Scan for the cell matching the given text and deliver its [x, y] coordinate at center. 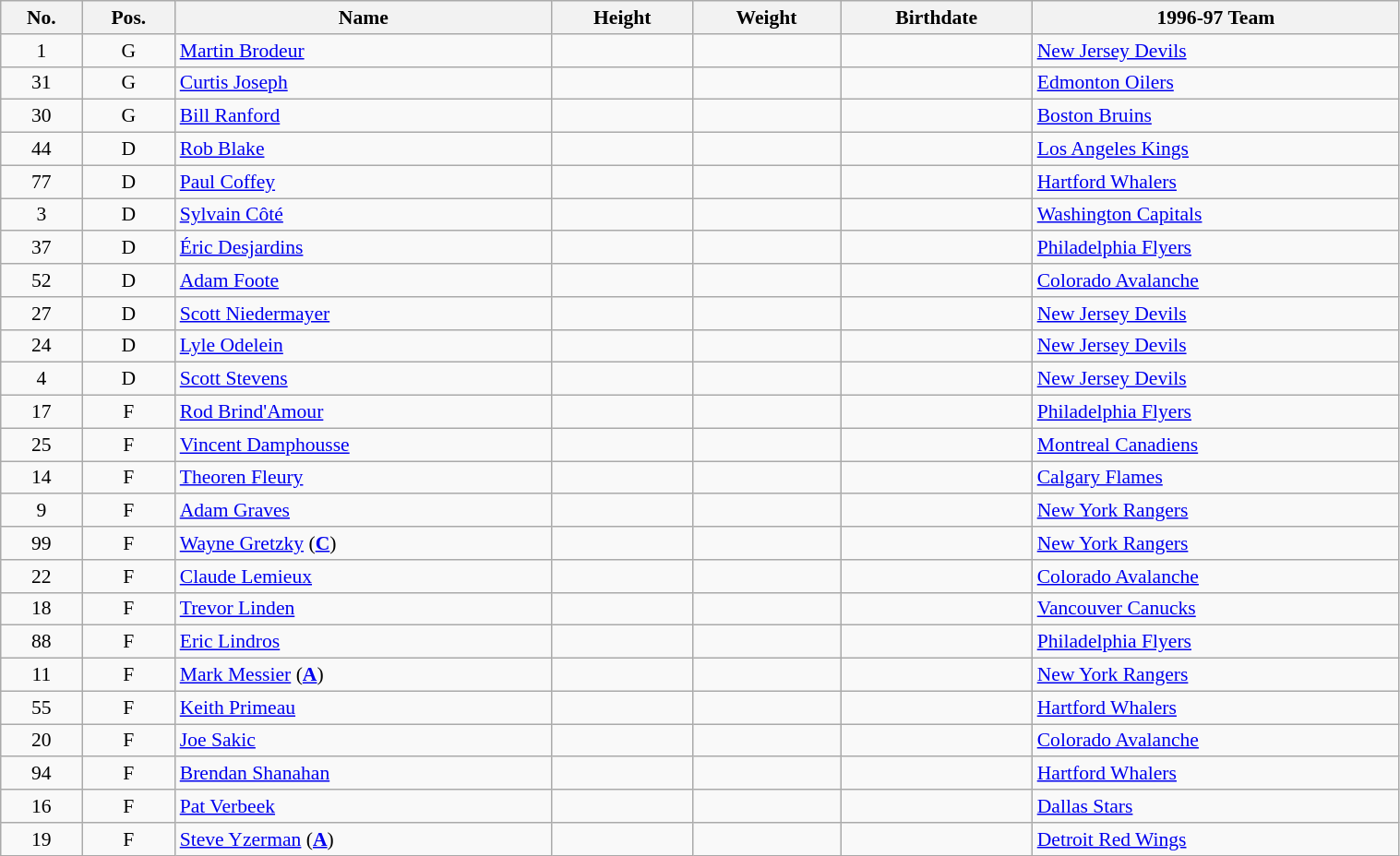
Boston Bruins [1216, 116]
1996-97 Team [1216, 18]
25 [42, 445]
Edmonton Oilers [1216, 83]
Adam Foote [364, 280]
3 [42, 215]
Los Angeles Kings [1216, 149]
37 [42, 248]
77 [42, 182]
Montreal Canadiens [1216, 445]
11 [42, 675]
Adam Graves [364, 511]
Washington Capitals [1216, 215]
Rob Blake [364, 149]
Birthdate [937, 18]
24 [42, 346]
Dallas Stars [1216, 806]
17 [42, 412]
Eric Lindros [364, 642]
Paul Coffey [364, 182]
Curtis Joseph [364, 83]
1 [42, 51]
Trevor Linden [364, 609]
Éric Desjardins [364, 248]
31 [42, 83]
19 [42, 839]
Rod Brind'Amour [364, 412]
Mark Messier (A) [364, 675]
88 [42, 642]
Scott Niedermayer [364, 314]
Pos. [129, 18]
9 [42, 511]
Martin Brodeur [364, 51]
Keith Primeau [364, 707]
Name [364, 18]
Brendan Shanahan [364, 774]
Height [622, 18]
18 [42, 609]
Detroit Red Wings [1216, 839]
Lyle Odelein [364, 346]
16 [42, 806]
Claude Lemieux [364, 577]
Sylvain Côté [364, 215]
99 [42, 543]
52 [42, 280]
Weight [767, 18]
No. [42, 18]
55 [42, 707]
44 [42, 149]
14 [42, 478]
Bill Ranford [364, 116]
Vincent Damphousse [364, 445]
20 [42, 741]
Scott Stevens [364, 379]
Wayne Gretzky (C) [364, 543]
Vancouver Canucks [1216, 609]
Steve Yzerman (A) [364, 839]
27 [42, 314]
4 [42, 379]
22 [42, 577]
Pat Verbeek [364, 806]
Theoren Fleury [364, 478]
Joe Sakic [364, 741]
Calgary Flames [1216, 478]
30 [42, 116]
94 [42, 774]
